Identify which cell holds the provided text, then report its [X, Y] central coordinate. 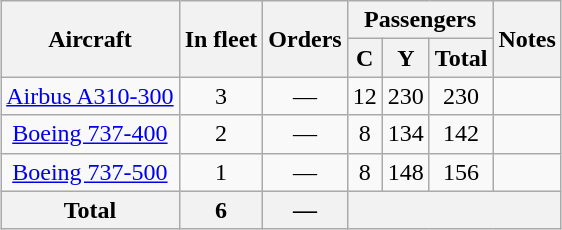
6 [221, 210]
2 [221, 134]
134 [406, 134]
148 [406, 172]
Y [406, 58]
Boeing 737-400 [90, 134]
142 [461, 134]
3 [221, 96]
In fleet [221, 39]
156 [461, 172]
Passengers [420, 20]
12 [364, 96]
1 [221, 172]
Boeing 737-500 [90, 172]
Orders [305, 39]
C [364, 58]
Notes [527, 39]
Airbus A310-300 [90, 96]
Aircraft [90, 39]
